Extract the (X, Y) coordinate from the center of the cell holding the provided text.  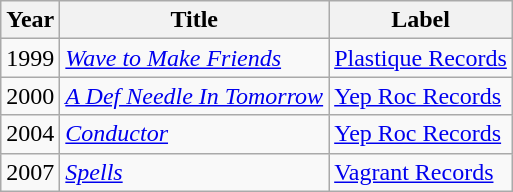
2004 (30, 134)
Title (194, 20)
Vagrant Records (421, 172)
1999 (30, 58)
Year (30, 20)
A Def Needle In Tomorrow (194, 96)
Label (421, 20)
Conductor (194, 134)
2007 (30, 172)
2000 (30, 96)
Plastique Records (421, 58)
Wave to Make Friends (194, 58)
Spells (194, 172)
